Provide the [x, y] coordinate of the cell's center where the given text is located.  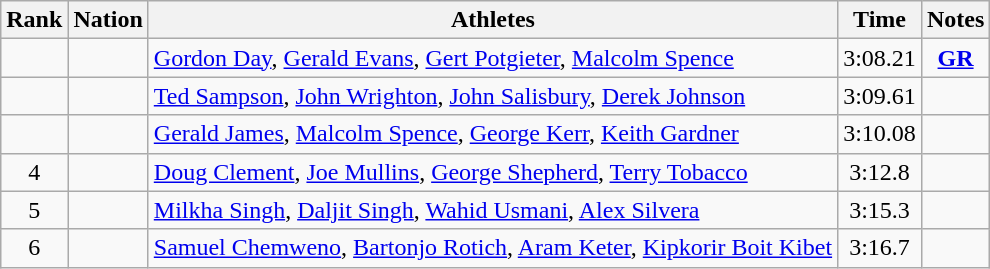
5 [34, 210]
3:12.8 [880, 172]
Samuel Chemweno, Bartonjo Rotich, Aram Keter, Kipkorir Boit Kibet [492, 248]
3:16.7 [880, 248]
Athletes [492, 20]
4 [34, 172]
Nation [108, 20]
Notes [955, 20]
Doug Clement, Joe Mullins, George Shepherd, Terry Tobacco [492, 172]
Rank [34, 20]
Gerald James, Malcolm Spence, George Kerr, Keith Gardner [492, 134]
3:10.08 [880, 134]
6 [34, 248]
GR [955, 58]
Time [880, 20]
Milkha Singh, Daljit Singh, Wahid Usmani, Alex Silvera [492, 210]
3:15.3 [880, 210]
Ted Sampson, John Wrighton, John Salisbury, Derek Johnson [492, 96]
3:09.61 [880, 96]
Gordon Day, Gerald Evans, Gert Potgieter, Malcolm Spence [492, 58]
3:08.21 [880, 58]
